Determine the (x, y) coordinate at the center of the cell enclosing the given text.  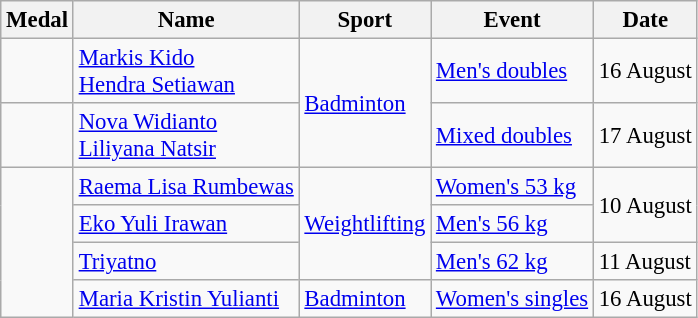
Date (645, 20)
Men's doubles (512, 72)
Weightlifting (365, 224)
Markis KidoHendra Setiawan (186, 72)
Women's 53 kg (512, 187)
Mixed doubles (512, 136)
Triyatno (186, 262)
10 August (645, 206)
Eko Yuli Irawan (186, 224)
Men's 56 kg (512, 224)
11 August (645, 262)
Event (512, 20)
Men's 62 kg (512, 262)
Maria Kristin Yulianti (186, 299)
Nova WidiantoLiliyana Natsir (186, 136)
Sport (365, 20)
Name (186, 20)
17 August (645, 136)
Women's singles (512, 299)
Raema Lisa Rumbewas (186, 187)
Medal (38, 20)
